Determine the [x, y] coordinate at the center of the cell enclosing the given text.  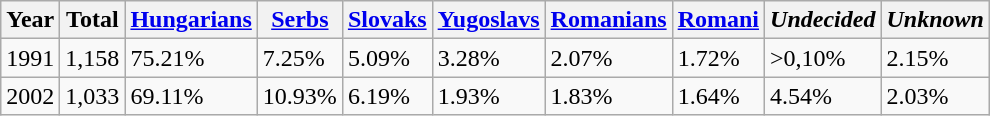
1.72% [718, 58]
7.25% [300, 58]
1.83% [608, 96]
1.64% [718, 96]
Slovaks [387, 20]
6.19% [387, 96]
2.03% [935, 96]
5.09% [387, 58]
69.11% [191, 96]
1.93% [488, 96]
Unknown [935, 20]
1991 [30, 58]
1,158 [92, 58]
Romanians [608, 20]
3.28% [488, 58]
10.93% [300, 96]
>0,10% [823, 58]
Serbs [300, 20]
Undecided [823, 20]
2.15% [935, 58]
Year [30, 20]
75.21% [191, 58]
Total [92, 20]
Yugoslavs [488, 20]
1,033 [92, 96]
Hungarians [191, 20]
Romani [718, 20]
4.54% [823, 96]
2002 [30, 96]
2.07% [608, 58]
